Output the (x, y) coordinate of the center of the cell containing the given text.  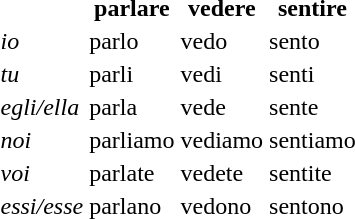
parlo (132, 41)
vede (222, 107)
vedo (222, 41)
parlate (132, 173)
parli (132, 74)
parliamo (132, 140)
vedi (222, 74)
parla (132, 107)
vediamo (222, 140)
vedete (222, 173)
